Provide the [X, Y] coordinate of the cell's center where the given text is located.  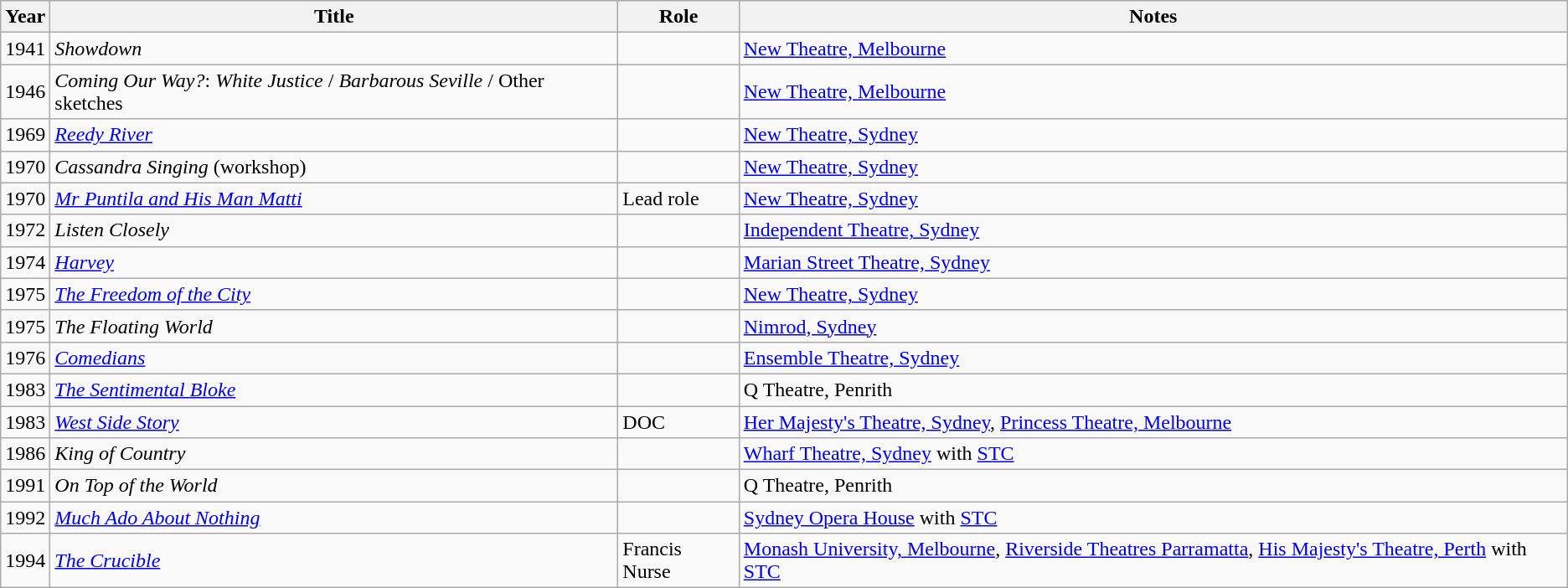
1986 [25, 454]
Cassandra Singing (workshop) [334, 167]
West Side Story [334, 421]
Harvey [334, 262]
1946 [25, 92]
Independent Theatre, Sydney [1153, 230]
1972 [25, 230]
1991 [25, 486]
Listen Closely [334, 230]
King of Country [334, 454]
Showdown [334, 49]
The Sentimental Bloke [334, 389]
The Crucible [334, 561]
Marian Street Theatre, Sydney [1153, 262]
1992 [25, 518]
On Top of the World [334, 486]
Francis Nurse [678, 561]
Notes [1153, 17]
1994 [25, 561]
Comedians [334, 358]
Mr Puntila and His Man Matti [334, 199]
Year [25, 17]
Ensemble Theatre, Sydney [1153, 358]
Wharf Theatre, Sydney with STC [1153, 454]
Reedy River [334, 135]
Title [334, 17]
1941 [25, 49]
Much Ado About Nothing [334, 518]
Role [678, 17]
Nimrod, Sydney [1153, 326]
The Freedom of the City [334, 294]
The Floating World [334, 326]
Her Majesty's Theatre, Sydney, Princess Theatre, Melbourne [1153, 421]
DOC [678, 421]
1969 [25, 135]
Lead role [678, 199]
Sydney Opera House with STC [1153, 518]
Coming Our Way?: White Justice / Barbarous Seville / Other sketches [334, 92]
1974 [25, 262]
Monash University, Melbourne, Riverside Theatres Parramatta, His Majesty's Theatre, Perth with STC [1153, 561]
1976 [25, 358]
